Scan for the cell matching the given text and deliver its [X, Y] coordinate at center. 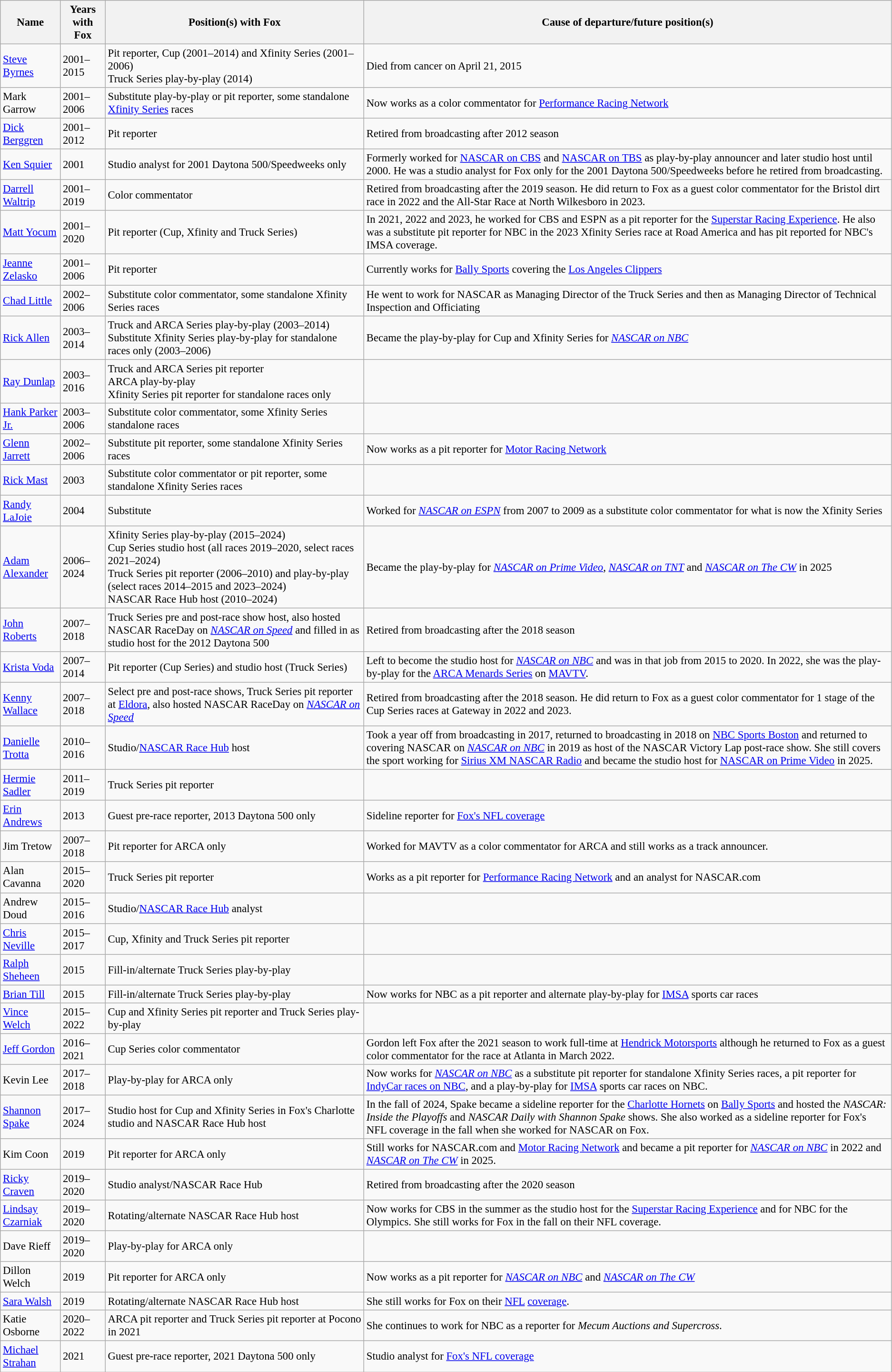
2013 [83, 816]
ARCA pit reporter and Truck Series pit reporter at Pocono in 2021 [234, 1325]
Studio analyst/NASCAR Race Hub [234, 1185]
2003–2014 [83, 338]
2004 [83, 510]
Studio host for Cup and Xfinity Series in Fox's Charlotte studio and NASCAR Race Hub host [234, 1117]
2003 [83, 480]
Color commentator [234, 195]
Hank Parker Jr. [30, 418]
Substitute color commentator or pit reporter, some standalone Xfinity Series races [234, 480]
Michael Strahan [30, 1357]
Cup Series color commentator [234, 1049]
Chad Little [30, 301]
Kenny Wallace [30, 705]
Still works for NASCAR.com and Motor Racing Network and became a pit reporter for NASCAR on NBC in 2022 and NASCAR on The CW in 2025. [627, 1154]
Now works for NBC as a pit reporter and alternate play-by-play for IMSA sports car races [627, 994]
Studio analyst for 2001 Daytona 500/Speedweeks only [234, 165]
Select pre and post-race shows, Truck Series pit reporter at Eldora, also hosted NASCAR RaceDay on NASCAR on Speed [234, 705]
Mark Garrow [30, 103]
Kevin Lee [30, 1080]
John Roberts [30, 630]
Lindsay Czarniak [30, 1216]
Hermie Sadler [30, 785]
Dillon Welch [30, 1277]
Jeff Gordon [30, 1049]
Vince Welch [30, 1019]
Cause of departure/future position(s) [627, 22]
Ray Dunlap [30, 381]
Matt Yocum [30, 232]
Became the play-by-play for NASCAR on Prime Video, NASCAR on TNT and NASCAR on The CW in 2025 [627, 567]
Katie Osborne [30, 1325]
Guest pre-race reporter, 2013 Daytona 500 only [234, 816]
Dave Rieff [30, 1246]
Became the play-by-play for Cup and Xfinity Series for NASCAR on NBC [627, 338]
Substitute color commentator, some standalone Xfinity Series races [234, 301]
Pit reporter (Cup Series) and studio host (Truck Series) [234, 667]
Kim Coon [30, 1154]
Substitute play-by-play or pit reporter, some standalone Xfinity Series races [234, 103]
Ken Squier [30, 165]
Alan Cavanna [30, 878]
Rick Allen [30, 338]
2017–2018 [83, 1080]
Currently works for Bally Sports covering the Los Angeles Clippers [627, 269]
Guest pre-race reporter, 2021 Daytona 500 only [234, 1357]
2015–2022 [83, 1019]
2001–2012 [83, 134]
Retired from broadcasting after 2012 season [627, 134]
Ralph Sheheen [30, 969]
Retired from broadcasting after the 2018 season [627, 630]
Jim Tretow [30, 846]
Danielle Trotta [30, 748]
She continues to work for NBC as a reporter for Mecum Auctions and Supercross. [627, 1325]
Chris Neville [30, 939]
2011–2019 [83, 785]
Cup, Xfinity and Truck Series pit reporter [234, 939]
Truck and ARCA Series pit reporter ARCA play-by-play Xfinity Series pit reporter for standalone races only [234, 381]
2007–2014 [83, 667]
Steve Byrnes [30, 66]
Substitute color commentator, some Xfinity Series standalone races [234, 418]
Sara Walsh [30, 1302]
Truck and ARCA Series play-by-play (2003–2014) Substitute Xfinity Series play-by-play for standalone races only (2003–2006) [234, 338]
Now works as a pit reporter for NASCAR on NBC and NASCAR on The CW [627, 1277]
Position(s) with Fox [234, 22]
2010–2016 [83, 748]
Studio/NASCAR Race Hub analyst [234, 908]
Truck Series pre and post-race show host, also hosted NASCAR RaceDay on NASCAR on Speed and filled in as studio host for the 2012 Daytona 500 [234, 630]
Works as a pit reporter for Performance Racing Network and an analyst for NASCAR.com [627, 878]
She still works for Fox on their NFL coverage. [627, 1302]
Dick Berggren [30, 134]
Ricky Craven [30, 1185]
Adam Alexander [30, 567]
2021 [83, 1357]
Randy LaJoie [30, 510]
2006–2024 [83, 567]
2015–2017 [83, 939]
Jeanne Zelasko [30, 269]
Substitute pit reporter, some standalone Xfinity Series races [234, 449]
2003–2006 [83, 418]
Shannon Spake [30, 1117]
Cup and Xfinity Series pit reporter and Truck Series play-by-play [234, 1019]
2015–2020 [83, 878]
Substitute [234, 510]
Pit reporter (Cup, Xfinity and Truck Series) [234, 232]
Years with Fox [83, 22]
Darrell Waltrip [30, 195]
2015–2016 [83, 908]
Retired from broadcasting after the 2020 season [627, 1185]
Krista Voda [30, 667]
2001–2015 [83, 66]
Brian Till [30, 994]
2020–2022 [83, 1325]
Rick Mast [30, 480]
Erin Andrews [30, 816]
Now works as a pit reporter for Motor Racing Network [627, 449]
Glenn Jarrett [30, 449]
Pit reporter, Cup (2001–2014) and Xfinity Series (2001–2006) Truck Series play-by-play (2014) [234, 66]
Name [30, 22]
2003–2016 [83, 381]
2001 [83, 165]
Andrew Doud [30, 908]
Sideline reporter for Fox's NFL coverage [627, 816]
Now works as a color commentator for Performance Racing Network [627, 103]
He went to work for NASCAR as Managing Director of the Truck Series and then as Managing Director of Technical Inspection and Officiating [627, 301]
2016–2021 [83, 1049]
Studio/NASCAR Race Hub host [234, 748]
Studio analyst for Fox's NFL coverage [627, 1357]
2001–2020 [83, 232]
Worked for MAVTV as a color commentator for ARCA and still works as a track announcer. [627, 846]
2017–2024 [83, 1117]
2001–2019 [83, 195]
Died from cancer on April 21, 2015 [627, 66]
Worked for NASCAR on ESPN from 2007 to 2009 as a substitute color commentator for what is now the Xfinity Series [627, 510]
